Search for the cell housing the specified text and yield its [X, Y] center coordinate. 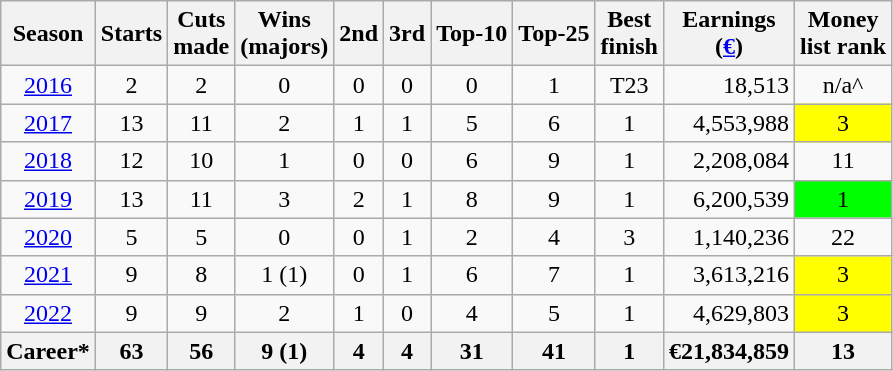
Starts [131, 34]
31 [472, 351]
2022 [48, 313]
1 (1) [284, 275]
2020 [48, 237]
Moneylist rank [844, 34]
10 [202, 161]
T23 [629, 85]
12 [131, 161]
2018 [48, 161]
2016 [48, 85]
4,553,988 [728, 123]
2017 [48, 123]
Career* [48, 351]
Season [48, 34]
Cutsmade [202, 34]
Wins(majors) [284, 34]
Bestfinish [629, 34]
2,208,084 [728, 161]
41 [554, 351]
6,200,539 [728, 199]
Earnings(€) [728, 34]
2019 [48, 199]
n/a^ [844, 85]
2nd [359, 34]
3,613,216 [728, 275]
18,513 [728, 85]
€21,834,859 [728, 351]
Top-10 [472, 34]
9 (1) [284, 351]
56 [202, 351]
63 [131, 351]
3rd [408, 34]
4,629,803 [728, 313]
Top-25 [554, 34]
1,140,236 [728, 237]
7 [554, 275]
22 [844, 237]
2021 [48, 275]
